Determine the (x, y) coordinate at the center of the cell enclosing the given text.  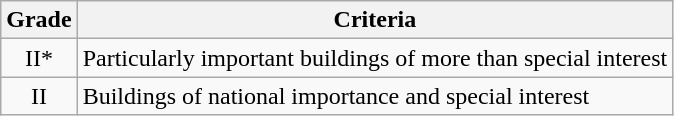
II (39, 96)
Grade (39, 20)
Buildings of national importance and special interest (375, 96)
Particularly important buildings of more than special interest (375, 58)
II* (39, 58)
Criteria (375, 20)
